From the cell containing the given text, extract its center point as [X, Y] coordinate. 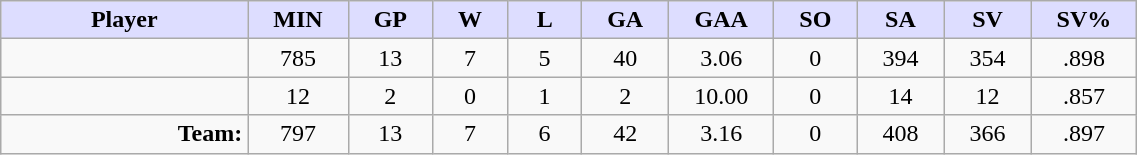
785 [298, 58]
366 [988, 134]
.898 [1084, 58]
6 [545, 134]
.857 [1084, 96]
L [545, 20]
SV [988, 20]
3.06 [722, 58]
10.00 [722, 96]
3.16 [722, 134]
W [470, 20]
GA [626, 20]
Team: [124, 134]
42 [626, 134]
40 [626, 58]
Player [124, 20]
.897 [1084, 134]
1 [545, 96]
354 [988, 58]
408 [900, 134]
797 [298, 134]
5 [545, 58]
394 [900, 58]
SV% [1084, 20]
GAA [722, 20]
GP [390, 20]
MIN [298, 20]
SO [816, 20]
14 [900, 96]
SA [900, 20]
